Determine the [X, Y] coordinate at the center of the cell enclosing the given text.  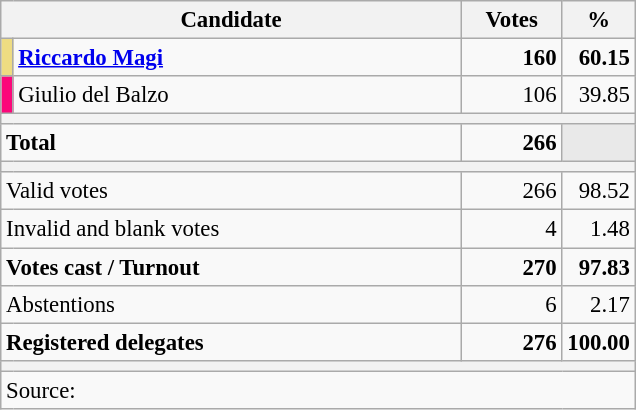
Total [232, 143]
Votes [512, 20]
60.15 [598, 58]
270 [512, 267]
Source: [318, 390]
Valid votes [232, 191]
Riccardo Magi [237, 58]
160 [512, 58]
% [598, 20]
97.83 [598, 267]
4 [512, 229]
98.52 [598, 191]
276 [512, 342]
2.17 [598, 304]
Abstentions [232, 304]
6 [512, 304]
Registered delegates [232, 342]
Giulio del Balzo [237, 95]
39.85 [598, 95]
Invalid and blank votes [232, 229]
1.48 [598, 229]
Candidate [232, 20]
Votes cast / Turnout [232, 267]
106 [512, 95]
100.00 [598, 342]
